Output the [x, y] coordinate of the center of the cell containing the given text.  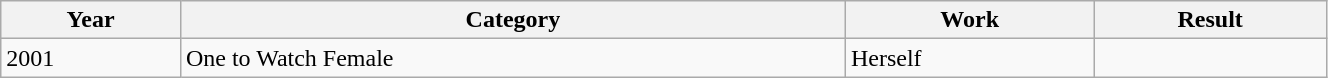
Herself [970, 58]
One to Watch Female [512, 58]
Category [512, 20]
Year [91, 20]
Work [970, 20]
2001 [91, 58]
Result [1210, 20]
